Identify which cell holds the provided text, then report its [X, Y] central coordinate. 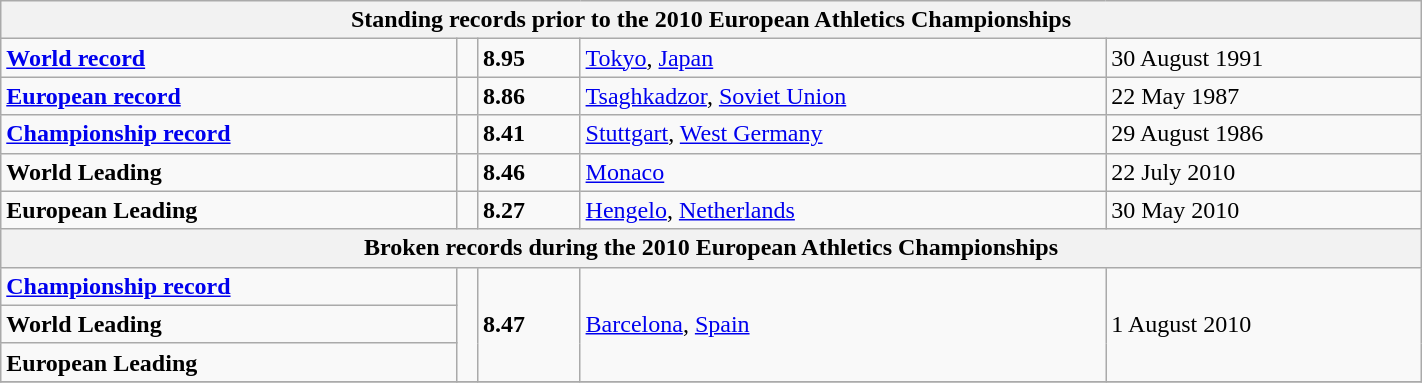
29 August 1986 [1264, 134]
8.27 [528, 210]
8.46 [528, 172]
8.41 [528, 134]
Stuttgart, West Germany [843, 134]
8.86 [528, 96]
Broken records during the 2010 European Athletics Championships [711, 248]
22 May 1987 [1264, 96]
European record [228, 96]
Hengelo, Netherlands [843, 210]
Barcelona, Spain [843, 324]
8.47 [528, 324]
Tsaghkadzor, Soviet Union [843, 96]
World record [228, 58]
1 August 2010 [1264, 324]
30 August 1991 [1264, 58]
22 July 2010 [1264, 172]
Monaco [843, 172]
Standing records prior to the 2010 European Athletics Championships [711, 20]
30 May 2010 [1264, 210]
8.95 [528, 58]
Tokyo, Japan [843, 58]
